From the cell containing the given text, extract its center point as [X, Y] coordinate. 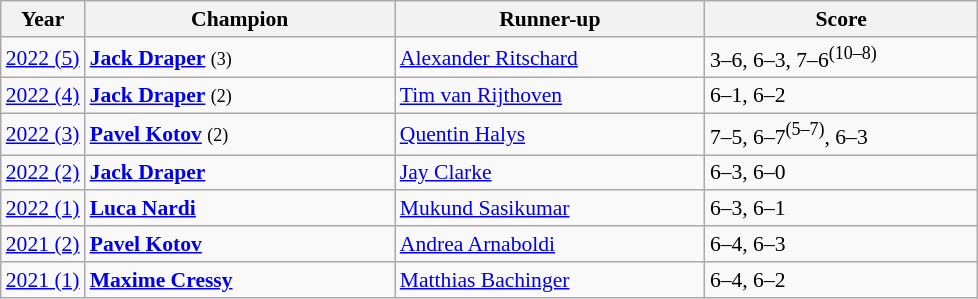
2022 (4) [43, 96]
Maxime Cressy [240, 280]
Year [43, 19]
7–5, 6–7(5–7), 6–3 [842, 134]
Mukund Sasikumar [550, 209]
2022 (2) [43, 173]
Luca Nardi [240, 209]
Tim van Rijthoven [550, 96]
Score [842, 19]
2022 (3) [43, 134]
Andrea Arnaboldi [550, 244]
Jack Draper (2) [240, 96]
Quentin Halys [550, 134]
2021 (2) [43, 244]
3–6, 6–3, 7–6(10–8) [842, 58]
2022 (5) [43, 58]
2021 (1) [43, 280]
6–3, 6–0 [842, 173]
Alexander Ritschard [550, 58]
Jack Draper [240, 173]
Matthias Bachinger [550, 280]
2022 (1) [43, 209]
6–4, 6–2 [842, 280]
6–4, 6–3 [842, 244]
Champion [240, 19]
6–1, 6–2 [842, 96]
Jack Draper (3) [240, 58]
Runner-up [550, 19]
Jay Clarke [550, 173]
6–3, 6–1 [842, 209]
Pavel Kotov (2) [240, 134]
Pavel Kotov [240, 244]
